Return [x, y] of the center of cell containing provided text 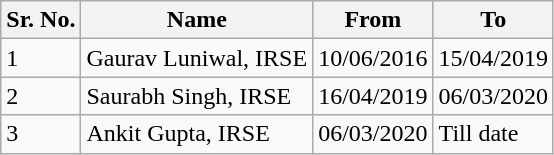
Name [197, 20]
Till date [493, 134]
From [373, 20]
To [493, 20]
10/06/2016 [373, 58]
Gaurav Luniwal, IRSE [197, 58]
3 [41, 134]
Sr. No. [41, 20]
1 [41, 58]
Ankit Gupta, IRSE [197, 134]
15/04/2019 [493, 58]
2 [41, 96]
16/04/2019 [373, 96]
Saurabh Singh, IRSE [197, 96]
